Determine the (X, Y) coordinate at the center of the cell enclosing the given text.  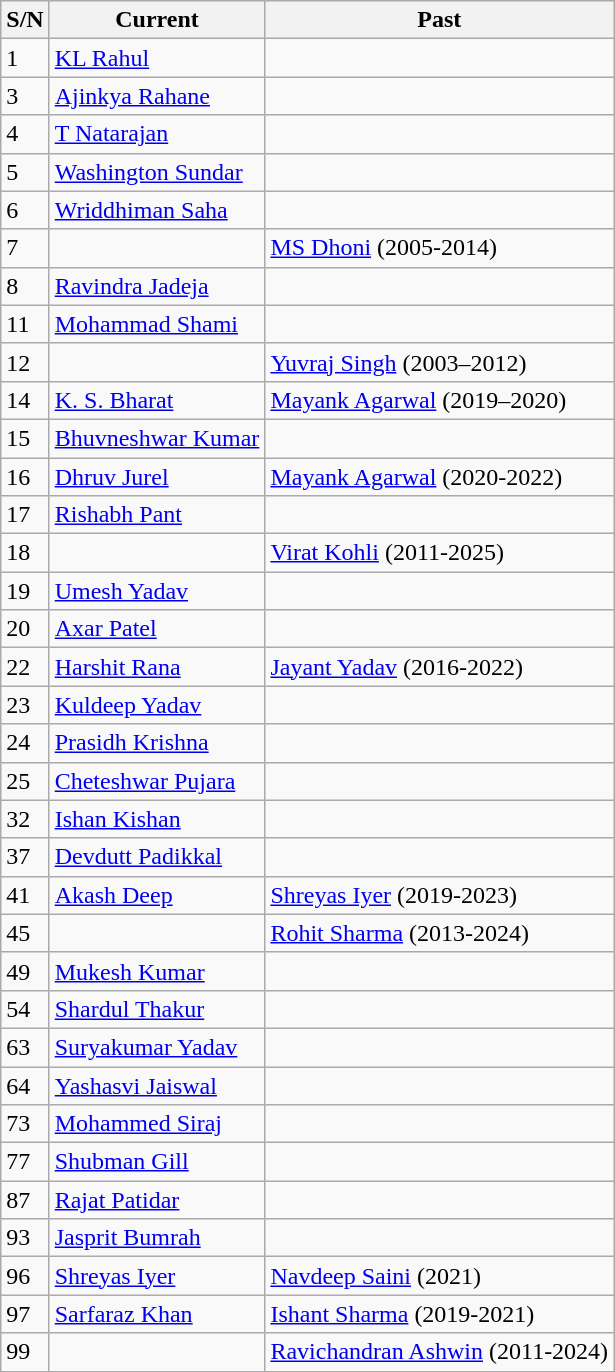
Bhuvneshwar Kumar (157, 438)
1 (25, 58)
Mayank Agarwal (2019–2020) (440, 400)
97 (25, 1314)
Past (440, 20)
Ishant Sharma (2019-2021) (440, 1314)
Mohammad Shami (157, 324)
Yashasvi Jaiswal (157, 1085)
Current (157, 20)
Shubman Gill (157, 1162)
Mukesh Kumar (157, 971)
15 (25, 438)
37 (25, 857)
20 (25, 629)
K. S. Bharat (157, 400)
11 (25, 324)
4 (25, 134)
Jasprit Bumrah (157, 1238)
Ravichandran Ashwin (2011-2024) (440, 1352)
Ishan Kishan (157, 819)
Ajinkya Rahane (157, 96)
S/N (25, 20)
Mayank Agarwal (2020-2022) (440, 477)
45 (25, 933)
KL Rahul (157, 58)
Shardul Thakur (157, 1009)
Washington Sundar (157, 172)
93 (25, 1238)
Kuldeep Yadav (157, 705)
32 (25, 819)
Prasidh Krishna (157, 743)
Virat Kohli (2011-2025) (440, 553)
Shreyas Iyer (2019-2023) (440, 895)
Akash Deep (157, 895)
Yuvraj Singh (2003–2012) (440, 362)
Sarfaraz Khan (157, 1314)
19 (25, 591)
49 (25, 971)
77 (25, 1162)
23 (25, 705)
18 (25, 553)
25 (25, 781)
41 (25, 895)
Wriddhiman Saha (157, 210)
6 (25, 210)
T Natarajan (157, 134)
24 (25, 743)
8 (25, 286)
Harshit Rana (157, 667)
5 (25, 172)
17 (25, 515)
Dhruv Jurel (157, 477)
64 (25, 1085)
12 (25, 362)
Ravindra Jadeja (157, 286)
54 (25, 1009)
MS Dhoni (2005-2014) (440, 248)
Axar Patel (157, 629)
73 (25, 1124)
Devdutt Padikkal (157, 857)
87 (25, 1200)
16 (25, 477)
Rohit Sharma (2013-2024) (440, 933)
Navdeep Saini (2021) (440, 1276)
Mohammed Siraj (157, 1124)
Rishabh Pant (157, 515)
Cheteshwar Pujara (157, 781)
99 (25, 1352)
Jayant Yadav (2016-2022) (440, 667)
Rajat Patidar (157, 1200)
3 (25, 96)
96 (25, 1276)
Suryakumar Yadav (157, 1047)
22 (25, 667)
7 (25, 248)
63 (25, 1047)
Shreyas Iyer (157, 1276)
14 (25, 400)
Umesh Yadav (157, 591)
